Locate the cell with the specified text and output its (X, Y) center coordinate. 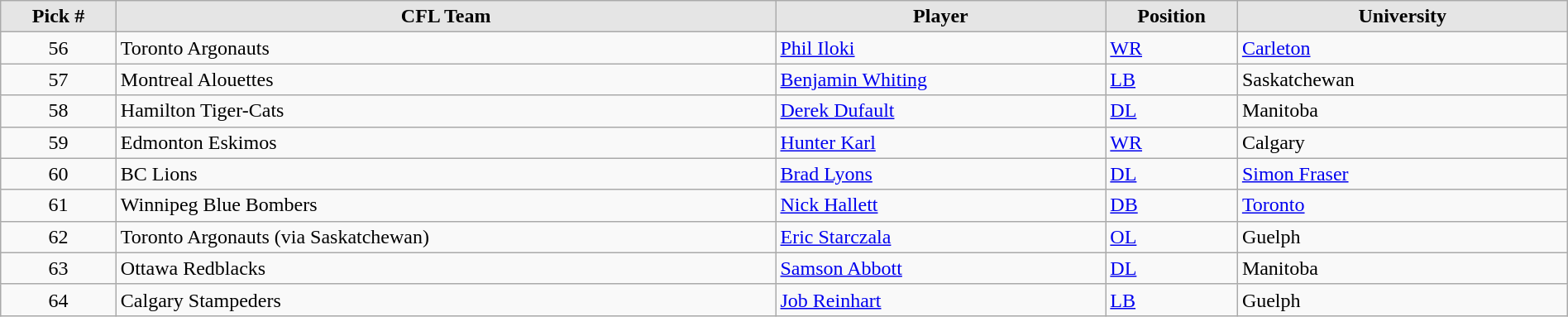
DB (1172, 205)
61 (59, 205)
59 (59, 142)
Phil Iloki (941, 48)
63 (59, 268)
58 (59, 111)
Derek Dufault (941, 111)
Nick Hallett (941, 205)
Eric Starczala (941, 237)
Calgary (1403, 142)
62 (59, 237)
Toronto Argonauts (via Saskatchewan) (446, 237)
University (1403, 17)
Calgary Stampeders (446, 300)
OL (1172, 237)
60 (59, 174)
Toronto Argonauts (446, 48)
CFL Team (446, 17)
Toronto (1403, 205)
Benjamin Whiting (941, 79)
Player (941, 17)
Saskatchewan (1403, 79)
56 (59, 48)
Position (1172, 17)
Pick # (59, 17)
Hunter Karl (941, 142)
Hamilton Tiger-Cats (446, 111)
Edmonton Eskimos (446, 142)
Montreal Alouettes (446, 79)
Simon Fraser (1403, 174)
64 (59, 300)
Carleton (1403, 48)
Samson Abbott (941, 268)
Ottawa Redblacks (446, 268)
BC Lions (446, 174)
Winnipeg Blue Bombers (446, 205)
57 (59, 79)
Brad Lyons (941, 174)
Job Reinhart (941, 300)
